For the text-containing cell, return its midpoint in (x, y) coordinate format. 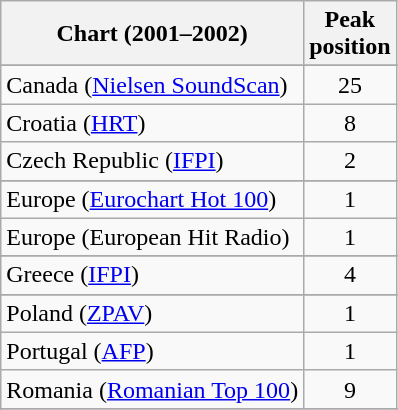
Peakposition (350, 34)
8 (350, 123)
Poland (ZPAV) (152, 313)
Czech Republic (IFPI) (152, 161)
2 (350, 161)
Romania (Romanian Top 100) (152, 389)
Europe (Eurochart Hot 100) (152, 199)
Portugal (AFP) (152, 351)
4 (350, 275)
Greece (IFPI) (152, 275)
9 (350, 389)
Chart (2001–2002) (152, 34)
Canada (Nielsen SoundScan) (152, 85)
Croatia (HRT) (152, 123)
Europe (European Hit Radio) (152, 237)
25 (350, 85)
